Provide the (x, y) coordinate of the cell's center where the given text is located.  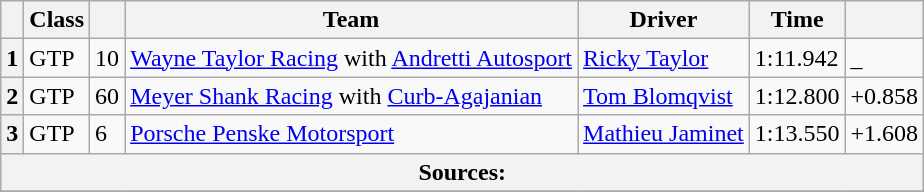
Porsche Penske Motorsport (352, 134)
Mathieu Jaminet (664, 134)
Sources: (462, 172)
1:11.942 (797, 58)
Wayne Taylor Racing with Andretti Autosport (352, 58)
Time (797, 20)
Class (57, 20)
Team (352, 20)
Tom Blomqvist (664, 96)
1:12.800 (797, 96)
Meyer Shank Racing with Curb-Agajanian (352, 96)
60 (108, 96)
1:13.550 (797, 134)
_ (884, 58)
Driver (664, 20)
+1.608 (884, 134)
2 (12, 96)
6 (108, 134)
Ricky Taylor (664, 58)
10 (108, 58)
3 (12, 134)
+0.858 (884, 96)
1 (12, 58)
